Identify which cell holds the provided text, then report its (X, Y) central coordinate. 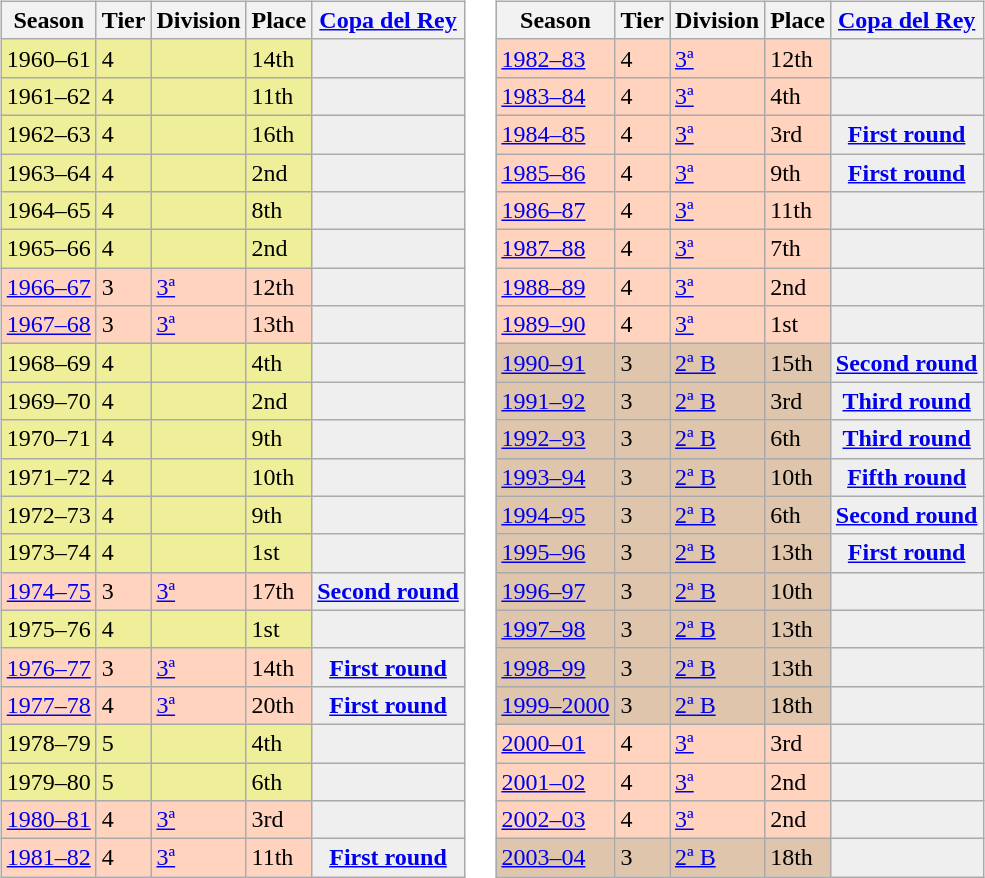
2003–04 (556, 858)
1976–77 (48, 667)
1978–79 (48, 743)
Fifth round (906, 477)
1989–90 (556, 325)
1992–93 (556, 439)
1990–91 (556, 363)
1980–81 (48, 820)
1962–63 (48, 134)
2001–02 (556, 781)
16th (279, 134)
1963–64 (48, 173)
1977–78 (48, 705)
2000–01 (556, 743)
20th (279, 705)
1965–66 (48, 249)
1999–2000 (556, 705)
1996–97 (556, 591)
1994–95 (556, 515)
1975–76 (48, 629)
1985–86 (556, 173)
1986–87 (556, 211)
1982–83 (556, 58)
1987–88 (556, 249)
1970–71 (48, 439)
8th (279, 211)
1960–61 (48, 58)
1966–67 (48, 287)
1968–69 (48, 363)
1979–80 (48, 781)
1961–62 (48, 96)
1983–84 (556, 96)
1991–92 (556, 401)
1995–96 (556, 553)
1974–75 (48, 591)
1997–98 (556, 629)
1988–89 (556, 287)
1964–65 (48, 211)
2002–03 (556, 820)
1998–99 (556, 667)
15th (798, 363)
17th (279, 591)
1993–94 (556, 477)
1984–85 (556, 134)
1969–70 (48, 401)
1981–82 (48, 858)
1967–68 (48, 325)
1971–72 (48, 477)
1972–73 (48, 515)
1973–74 (48, 553)
7th (798, 249)
